Scan for the cell matching the given text and deliver its [X, Y] coordinate at center. 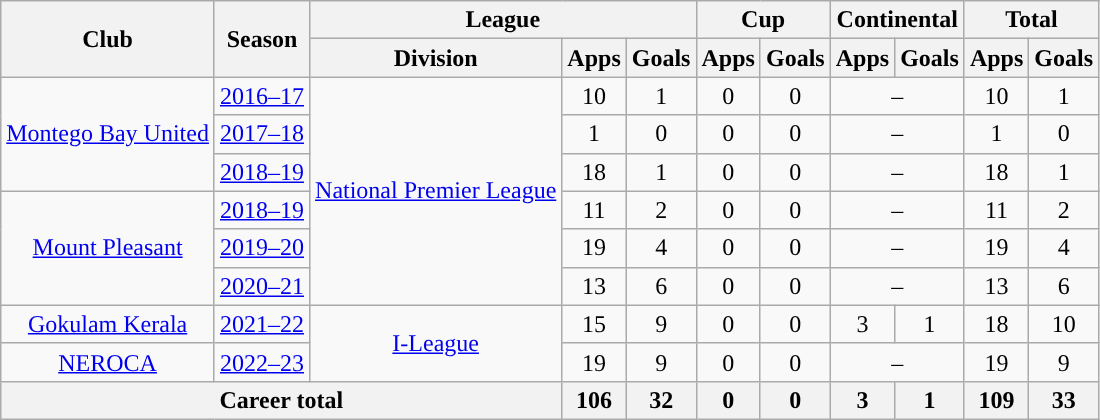
Division [436, 58]
2020–21 [262, 286]
Club [108, 39]
2021–22 [262, 324]
Mount Pleasant [108, 248]
Career total [282, 400]
National Premier League [436, 191]
106 [594, 400]
Montego Bay United [108, 134]
33 [1064, 400]
I-League [436, 343]
2019–20 [262, 248]
Total [1031, 20]
Season [262, 39]
2016–17 [262, 96]
League [503, 20]
32 [661, 400]
2022–23 [262, 362]
Cup [763, 20]
15 [594, 324]
NEROCA [108, 362]
Continental [897, 20]
Gokulam Kerala [108, 324]
109 [996, 400]
2017–18 [262, 134]
